Pinpoint the cell where the given text exists, returning its [x, y] midpoint coordinate. 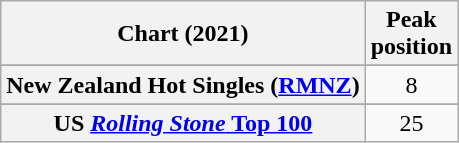
US Rolling Stone Top 100 [183, 123]
25 [411, 123]
Chart (2021) [183, 34]
New Zealand Hot Singles (RMNZ) [183, 85]
8 [411, 85]
Peakposition [411, 34]
